Pinpoint the cell where the given text exists, returning its (X, Y) midpoint coordinate. 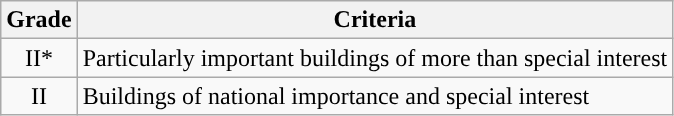
II (39, 96)
Criteria (375, 20)
Particularly important buildings of more than special interest (375, 58)
Grade (39, 20)
II* (39, 58)
Buildings of national importance and special interest (375, 96)
